Provide the (X, Y) coordinate of the cell's center where the given text is located.  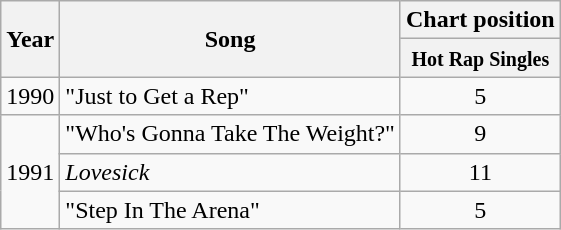
Hot Rap Singles (480, 58)
Year (30, 39)
"Who's Gonna Take The Weight?" (230, 134)
1990 (30, 96)
1991 (30, 172)
Lovesick (230, 172)
11 (480, 172)
"Just to Get a Rep" (230, 96)
Song (230, 39)
Chart position (480, 20)
9 (480, 134)
"Step In The Arena" (230, 210)
